Pinpoint the cell where the given text exists, returning its [X, Y] midpoint coordinate. 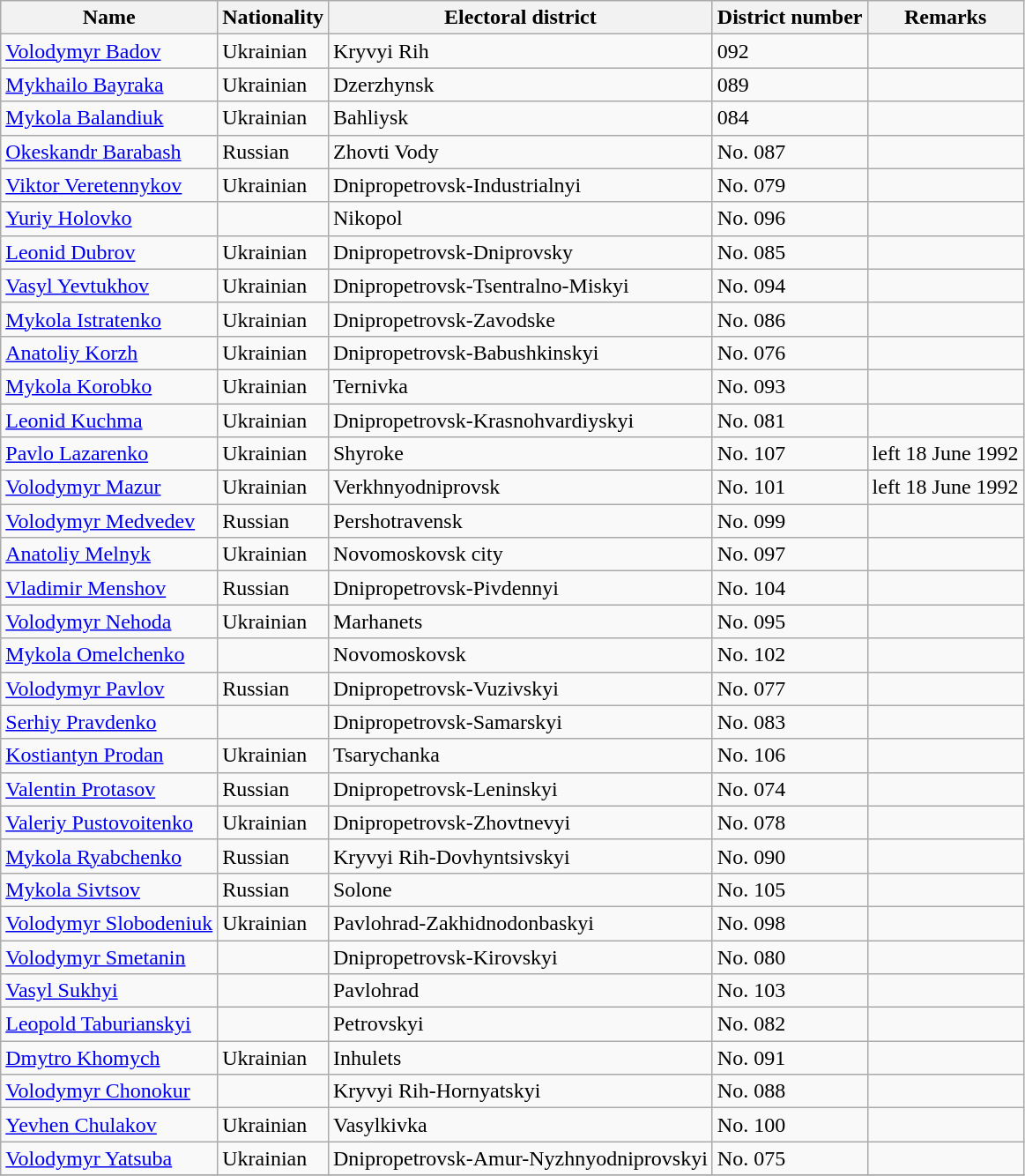
Dnipropetrovsk-Babushkinskyi [520, 353]
Volodymyr Mazur [109, 488]
084 [790, 118]
Petrovskyi [520, 1024]
No. 091 [790, 1058]
No. 087 [790, 152]
Remarks [945, 18]
Anatoliy Korzh [109, 353]
District number [790, 18]
No. 093 [790, 386]
Dnipropetrovsk-Zavodske [520, 319]
No. 095 [790, 621]
Vasylkivka [520, 1125]
Electoral district [520, 18]
Volodymyr Yatsuba [109, 1158]
Valeriy Pustovoitenko [109, 822]
Solone [520, 889]
Shyroke [520, 454]
No. 104 [790, 588]
089 [790, 85]
No. 076 [790, 353]
Leopold Taburianskyi [109, 1024]
No. 083 [790, 722]
Name [109, 18]
Vasyl Yevtukhov [109, 286]
Dnipropetrovsk-Industrialnyi [520, 185]
Dnipropetrovsk-Samarskyi [520, 722]
No. 106 [790, 755]
No. 074 [790, 789]
No. 088 [790, 1091]
Dnipropetrovsk-Pivdennyi [520, 588]
Leonid Kuchma [109, 421]
Mykola Istratenko [109, 319]
No. 101 [790, 488]
Pavlohrad-Zakhidnodonbaskyi [520, 923]
Kryvyi Rih-Hornyatskyi [520, 1091]
Anatoliy Melnyk [109, 555]
Tsarychanka [520, 755]
No. 090 [790, 856]
092 [790, 51]
No. 081 [790, 421]
No. 099 [790, 521]
Dnipropetrovsk-Vuzivskyi [520, 688]
Marhanets [520, 621]
Dnipropetrovsk-Kirovskyi [520, 956]
Mykola Balandiuk [109, 118]
Volodymyr Chonokur [109, 1091]
Valentin Protasov [109, 789]
Nikopol [520, 219]
Volodymyr Badov [109, 51]
Verkhnyodniprovsk [520, 488]
Okeskandr Barabash [109, 152]
Kryvyi Rih [520, 51]
No. 080 [790, 956]
Zhovti Vody [520, 152]
No. 105 [790, 889]
No. 086 [790, 319]
Novomoskovsk city [520, 555]
Bahliysk [520, 118]
No. 078 [790, 822]
Dnipropetrovsk-Tsentralno-Miskyi [520, 286]
Viktor Veretennykov [109, 185]
No. 082 [790, 1024]
Kostiantyn Prodan [109, 755]
Mykhailo Bayraka [109, 85]
Mykola Sivtsov [109, 889]
Yuriy Holovko [109, 219]
Serhiy Pravdenko [109, 722]
Dnipropetrovsk-Amur-Nyzhnyodniprovskyi [520, 1158]
Volodymyr Smetanin [109, 956]
Dzerzhynsk [520, 85]
Dnipropetrovsk-Krasnohvardiyskyi [520, 421]
No. 107 [790, 454]
Novomoskovsk [520, 655]
Nationality [273, 18]
Kryvyi Rih-Dovhyntsivskyi [520, 856]
Mykola Omelchenko [109, 655]
Pershotravensk [520, 521]
Inhulets [520, 1058]
Dmytro Khomych [109, 1058]
No. 079 [790, 185]
Pavlohrad [520, 991]
Vladimir Menshov [109, 588]
No. 094 [790, 286]
No. 102 [790, 655]
Ternivka [520, 386]
No. 097 [790, 555]
Vasyl Sukhyi [109, 991]
Mykola Ryabchenko [109, 856]
Dnipropetrovsk-Dniprovsky [520, 252]
Volodymyr Pavlov [109, 688]
Leonid Dubrov [109, 252]
No. 085 [790, 252]
Mykola Korobko [109, 386]
Volodymyr Nehoda [109, 621]
Yevhen Chulakov [109, 1125]
No. 096 [790, 219]
Dnipropetrovsk-Leninskyi [520, 789]
No. 098 [790, 923]
Volodymyr Slobodeniuk [109, 923]
No. 100 [790, 1125]
No. 075 [790, 1158]
Dnipropetrovsk-Zhovtnevyi [520, 822]
No. 103 [790, 991]
Volodymyr Medvedev [109, 521]
No. 077 [790, 688]
Pavlo Lazarenko [109, 454]
